Locate the cell with the specified text and output its (x, y) center coordinate. 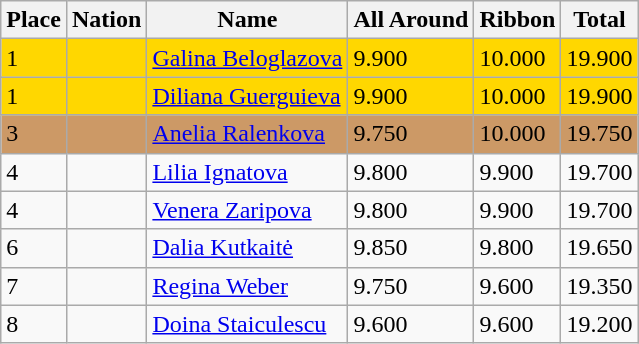
19.350 (600, 286)
Doina Staiculescu (248, 324)
6 (34, 248)
Lilia Ignatova (248, 172)
19.200 (600, 324)
Total (600, 20)
Place (34, 20)
Galina Beloglazova (248, 58)
Regina Weber (248, 286)
19.750 (600, 134)
Venera Zaripova (248, 210)
9.850 (411, 248)
3 (34, 134)
Ribbon (518, 20)
Name (248, 20)
Dalia Kutkaitė (248, 248)
8 (34, 324)
All Around (411, 20)
Diliana Guerguieva (248, 96)
7 (34, 286)
Nation (106, 20)
Anelia Ralenkova (248, 134)
19.650 (600, 248)
